Locate the cell with the specified text and output its (X, Y) center coordinate. 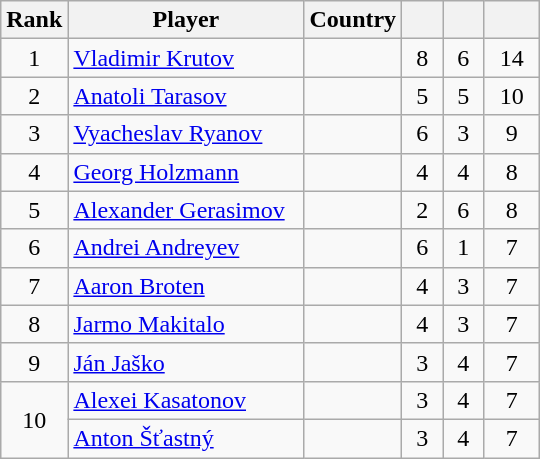
Alexander Gerasimov (186, 210)
Country (353, 20)
Alexei Kasatonov (186, 400)
Vyacheslav Ryanov (186, 134)
Ján Jaško (186, 362)
Andrei Andreyev (186, 248)
Jarmo Makitalo (186, 324)
Georg Holzmann (186, 172)
Aaron Broten (186, 286)
14 (512, 58)
Rank (34, 20)
Anton Šťastný (186, 438)
Player (186, 20)
Anatoli Tarasov (186, 96)
Vladimir Krutov (186, 58)
